Search for the cell housing the specified text and yield its [x, y] center coordinate. 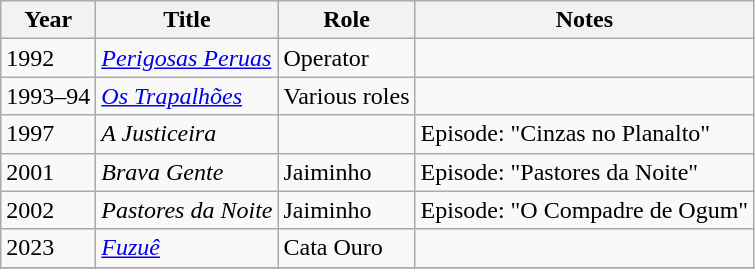
Episode: "O Compadre de Ogum" [584, 210]
Various roles [346, 96]
Notes [584, 20]
Title [187, 20]
Brava Gente [187, 172]
A Justiceira [187, 134]
Role [346, 20]
2002 [48, 210]
1992 [48, 58]
Episode: "Cinzas no Planalto" [584, 134]
Perigosas Peruas [187, 58]
Episode: "Pastores da Noite" [584, 172]
2023 [48, 248]
1993–94 [48, 96]
Os Trapalhões [187, 96]
Pastores da Noite [187, 210]
1997 [48, 134]
Operator [346, 58]
2001 [48, 172]
Cata Ouro [346, 248]
Year [48, 20]
Fuzuê [187, 248]
